Provide the [x, y] coordinate of the cell's center where the given text is located.  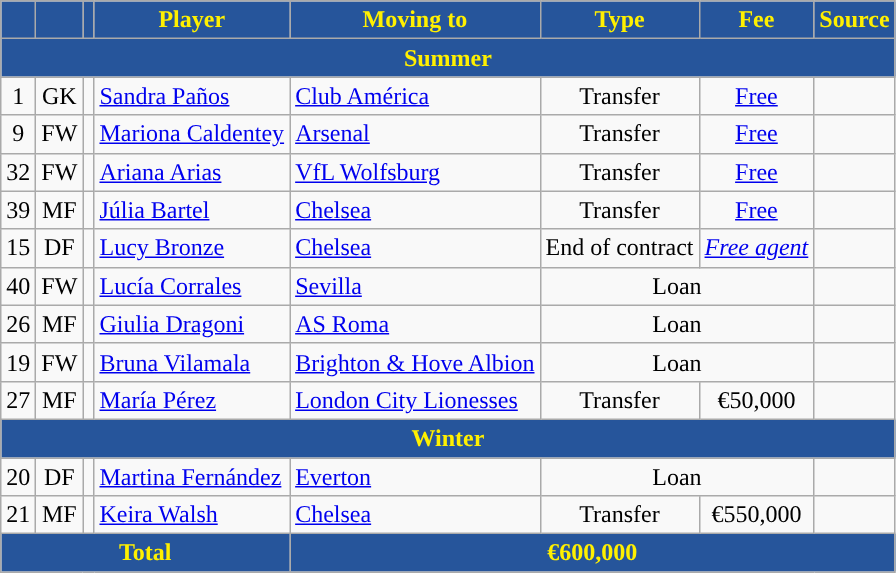
Free agent [756, 248]
39 [18, 210]
Fee [756, 20]
40 [18, 286]
19 [18, 362]
Júlia Bartel [192, 210]
Bruna Vilamala [192, 362]
€550,000 [756, 515]
Moving to [415, 20]
20 [18, 477]
Ariana Arias [192, 172]
London City Lionesses [415, 400]
27 [18, 400]
Summer [448, 58]
Keira Walsh [192, 515]
32 [18, 172]
Total [146, 553]
1 [18, 96]
€600,000 [592, 553]
Club América [415, 96]
26 [18, 324]
Type [620, 20]
Martina Fernández [192, 477]
9 [18, 134]
Source [854, 20]
GK [60, 96]
María Pérez [192, 400]
Arsenal [415, 134]
Giulia Dragoni [192, 324]
Lucía Corrales [192, 286]
€50,000 [756, 400]
AS Roma [415, 324]
Sevilla [415, 286]
Sandra Paños [192, 96]
Mariona Caldentey [192, 134]
21 [18, 515]
Lucy Bronze [192, 248]
15 [18, 248]
Everton [415, 477]
End of contract [620, 248]
Brighton & Hove Albion [415, 362]
VfL Wolfsburg [415, 172]
Winter [448, 438]
Player [192, 20]
